Pinpoint the cell where the given text exists, returning its (X, Y) midpoint coordinate. 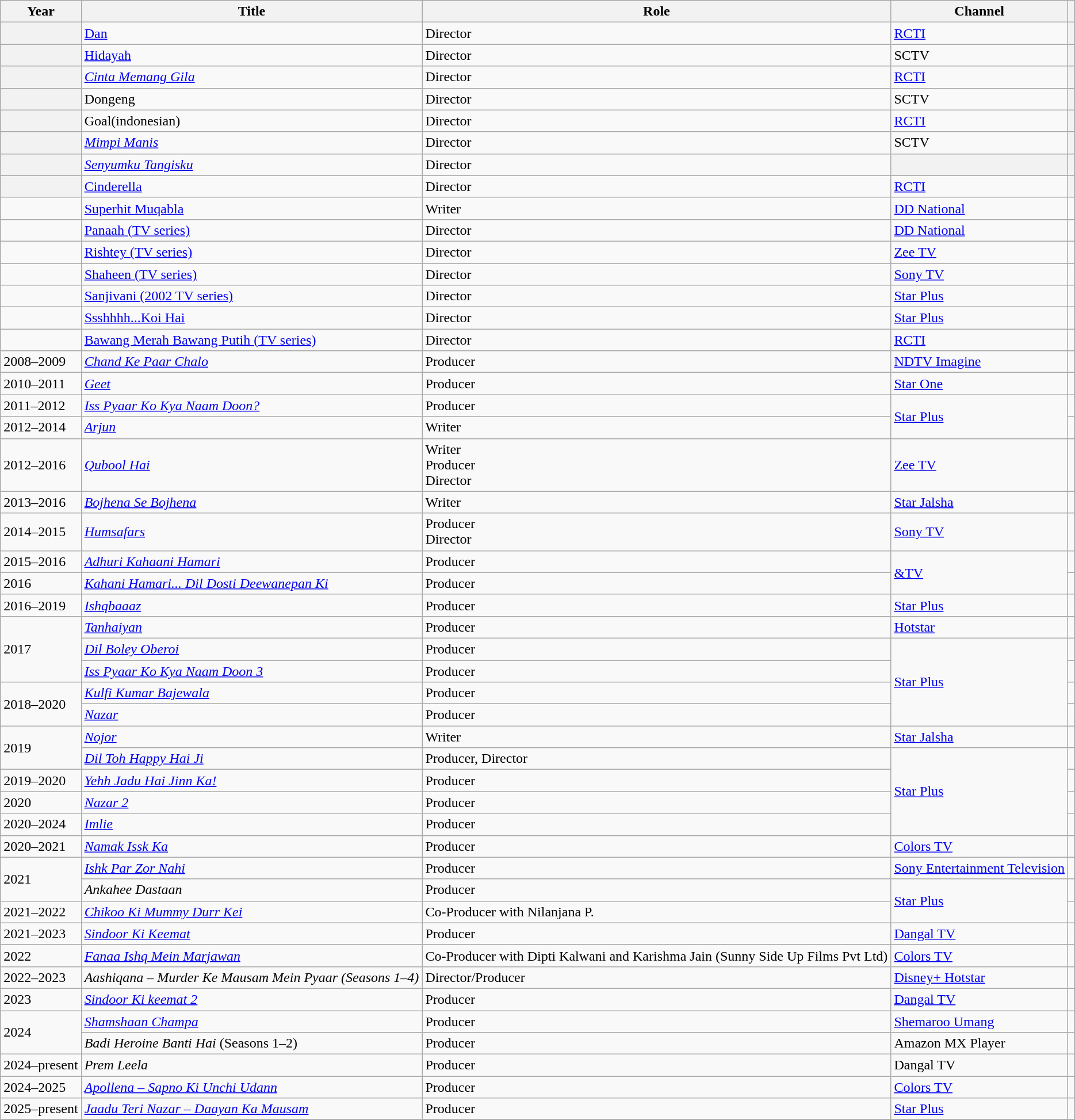
Iss Pyaar Ko Kya Naam Doon 3 (252, 671)
Chand Ke Paar Chalo (252, 362)
2025–present (41, 1109)
Sindoor Ki Keemat (252, 934)
Badi Heroine Banti Hai (Seasons 1–2) (252, 1043)
Arjun (252, 427)
Qubool Hai (252, 465)
Sanjivani (2002 TV series) (252, 296)
WriterProducerDirector (657, 465)
Sony Entertainment Television (980, 868)
2010–2011 (41, 384)
Dongeng (252, 99)
Namak Issk Ka (252, 846)
2013–2016 (41, 502)
Co-Producer with Nilanjana P. (657, 912)
Year (41, 12)
Shamshaan Champa (252, 1021)
Dil Boley Oberoi (252, 649)
Shemaroo Umang (980, 1021)
Hidayah (252, 55)
2022–2023 (41, 977)
Role (657, 12)
2020 (41, 802)
Nazar 2 (252, 802)
Producer, Director (657, 759)
2024 (41, 1032)
Apollena – Sapno Ki Unchi Udann (252, 1087)
2016–2019 (41, 605)
2021 (41, 879)
Mimpi Manis (252, 143)
Kahani Hamari... Dil Dosti Deewanepan Ki (252, 583)
Co-Producer with Dipti Kalwani and Karishma Jain (Sunny Side Up Films Pvt Ltd) (657, 955)
Panaah (TV series) (252, 230)
NDTV Imagine (980, 362)
2008–2009 (41, 362)
2019 (41, 748)
Yehh Jadu Hai Jinn Ka! (252, 781)
2024–2025 (41, 1087)
Adhuri Kahaani Hamari (252, 561)
Star One (980, 384)
Bawang Merah Bawang Putih (TV series) (252, 340)
2023 (41, 999)
Iss Pyaar Ko Kya Naam Doon? (252, 406)
Nazar (252, 715)
2021–2022 (41, 912)
2012–2016 (41, 465)
Sindoor Ki keemat 2 (252, 999)
2020–2024 (41, 824)
Geet (252, 384)
Rishtey (TV series) (252, 252)
Bojhena Se Bojhena (252, 502)
2011–2012 (41, 406)
ProducerDirector (657, 532)
Ssshhhh...Koi Hai (252, 318)
Goal(indonesian) (252, 121)
2015–2016 (41, 561)
Imlie (252, 824)
2016 (41, 583)
Hotstar (980, 627)
Channel (980, 12)
Nojor (252, 737)
2017 (41, 649)
Kulfi Kumar Bajewala (252, 693)
2022 (41, 955)
Disney+ Hotstar (980, 977)
Ishqbaaaz (252, 605)
Jaadu Teri Nazar – Daayan Ka Mausam (252, 1109)
Chikoo Ki Mummy Durr Kei (252, 912)
Ishk Par Zor Nahi (252, 868)
Shaheen (TV series) (252, 274)
Humsafars (252, 532)
Ankahee Dastaan (252, 890)
Fanaa Ishq Mein Marjawan (252, 955)
Prem Leela (252, 1065)
Director/Producer (657, 977)
Amazon MX Player (980, 1043)
2020–2021 (41, 846)
Dil Toh Happy Hai Ji (252, 759)
Aashiqana – Murder Ke Mausam Mein Pyaar (Seasons 1–4) (252, 977)
Cinderella (252, 186)
2024–present (41, 1065)
2012–2014 (41, 427)
Dan (252, 33)
Superhit Muqabla (252, 208)
&TV (980, 572)
Cinta Memang Gila (252, 77)
Title (252, 12)
Tanhaiyan (252, 627)
2019–2020 (41, 781)
2021–2023 (41, 934)
2018–2020 (41, 704)
2014–2015 (41, 532)
Senyumku Tangisku (252, 165)
